Scan for the cell matching the given text and deliver its (x, y) coordinate at center. 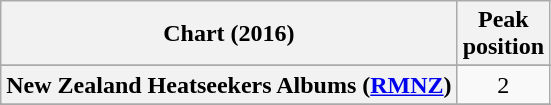
Chart (2016) (229, 34)
Peak position (503, 34)
2 (503, 85)
New Zealand Heatseekers Albums (RMNZ) (229, 85)
